Identify which cell holds the provided text, then report its [X, Y] central coordinate. 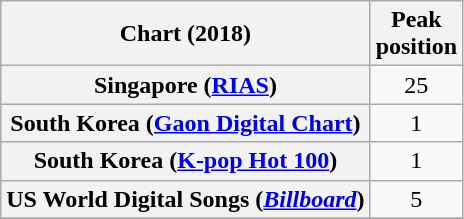
South Korea (Gaon Digital Chart) [186, 123]
Singapore (RIAS) [186, 85]
US World Digital Songs (Billboard) [186, 199]
Chart (2018) [186, 34]
25 [416, 85]
South Korea (K-pop Hot 100) [186, 161]
5 [416, 199]
Peakposition [416, 34]
